Identify which cell holds the provided text, then report its [X, Y] central coordinate. 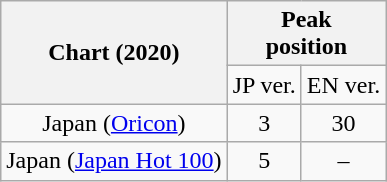
Japan (Japan Hot 100) [114, 161]
Peakposition [306, 34]
Japan (Oricon) [114, 123]
30 [343, 123]
– [343, 161]
5 [264, 161]
EN ver. [343, 85]
Chart (2020) [114, 52]
JP ver. [264, 85]
3 [264, 123]
